Identify which cell holds the provided text, then report its (x, y) central coordinate. 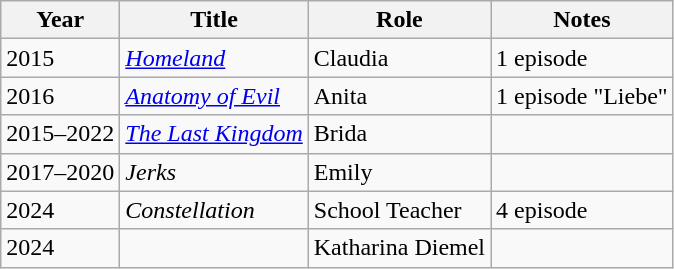
2015–2022 (60, 134)
Jerks (214, 172)
4 episode (582, 210)
2016 (60, 96)
Role (399, 20)
2017–2020 (60, 172)
2015 (60, 58)
Homeland (214, 58)
Anita (399, 96)
Title (214, 20)
Claudia (399, 58)
Notes (582, 20)
Katharina Diemel (399, 248)
Anatomy of Evil (214, 96)
1 episode "Liebe" (582, 96)
School Teacher (399, 210)
Constellation (214, 210)
Emily (399, 172)
Brida (399, 134)
Year (60, 20)
The Last Kingdom (214, 134)
1 episode (582, 58)
